For the text-containing cell, return its midpoint in [x, y] coordinate format. 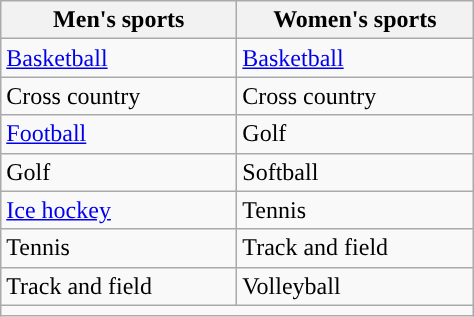
Women's sports [355, 20]
Football [119, 134]
Ice hockey [119, 210]
Softball [355, 172]
Men's sports [119, 20]
Volleyball [355, 286]
